From the cell containing the given text, extract its center point as (X, Y) coordinate. 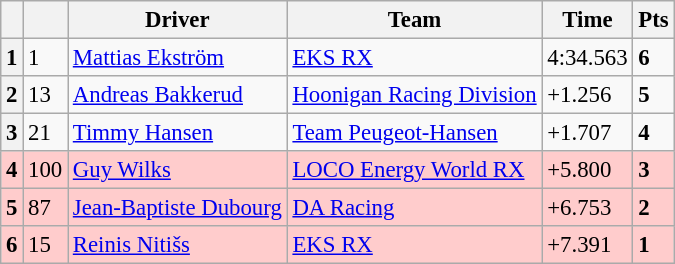
Hoonigan Racing Division (414, 95)
+5.800 (588, 170)
Mattias Ekström (178, 58)
+7.391 (588, 245)
+1.256 (588, 95)
100 (46, 170)
21 (46, 133)
Reinis Nitišs (178, 245)
Team Peugeot-Hansen (414, 133)
+1.707 (588, 133)
Jean-Baptiste Dubourg (178, 208)
Team (414, 20)
DA Racing (414, 208)
Andreas Bakkerud (178, 95)
4:34.563 (588, 58)
Guy Wilks (178, 170)
LOCO Energy World RX (414, 170)
Time (588, 20)
15 (46, 245)
+6.753 (588, 208)
Driver (178, 20)
Timmy Hansen (178, 133)
13 (46, 95)
Pts (654, 20)
87 (46, 208)
